Scan for the cell matching the given text and deliver its (X, Y) coordinate at center. 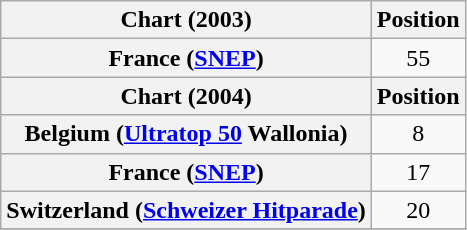
Switzerland (Schweizer Hitparade) (186, 210)
17 (418, 172)
Chart (2004) (186, 96)
20 (418, 210)
55 (418, 58)
Chart (2003) (186, 20)
Belgium (Ultratop 50 Wallonia) (186, 134)
8 (418, 134)
